Determine the (X, Y) coordinate at the center of the cell enclosing the given text.  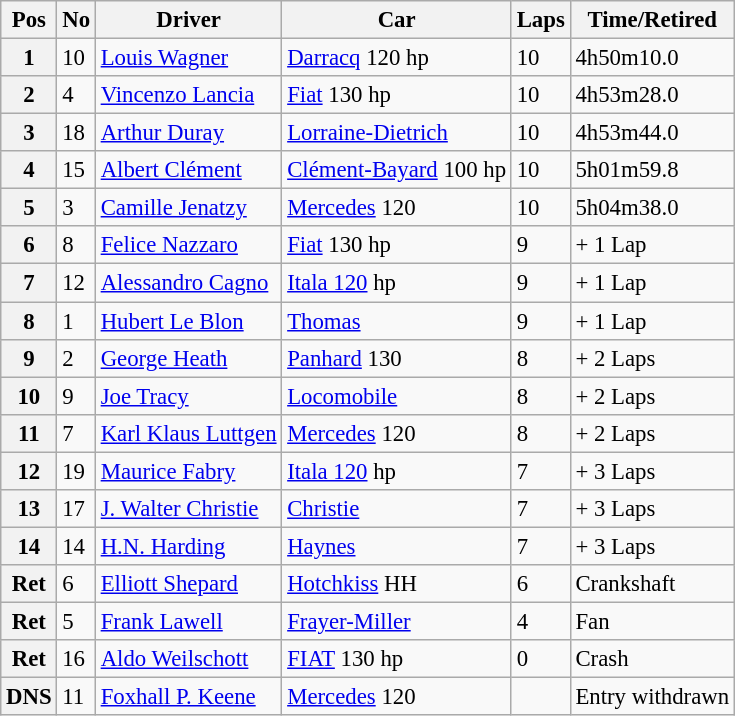
4h53m44.0 (652, 133)
Crash (652, 659)
15 (76, 170)
Christie (397, 509)
Felice Nazzaro (188, 245)
DNS (29, 697)
Time/Retired (652, 20)
FIAT 130 hp (397, 659)
Hubert Le Blon (188, 321)
H.N. Harding (188, 546)
Foxhall P. Keene (188, 697)
Alessandro Cagno (188, 283)
Maurice Fabry (188, 471)
Entry withdrawn (652, 697)
16 (76, 659)
J. Walter Christie (188, 509)
Aldo Weilschott (188, 659)
Lorraine-Dietrich (397, 133)
Vincenzo Lancia (188, 95)
Car (397, 20)
Panhard 130 (397, 358)
Frank Lawell (188, 621)
George Heath (188, 358)
0 (540, 659)
Arthur Duray (188, 133)
Crankshaft (652, 584)
Fan (652, 621)
Pos (29, 20)
Laps (540, 20)
4h50m10.0 (652, 58)
Thomas (397, 321)
19 (76, 471)
Darracq 120 hp (397, 58)
17 (76, 509)
Albert Clément (188, 170)
Joe Tracy (188, 396)
Hotchkiss HH (397, 584)
18 (76, 133)
5h04m38.0 (652, 208)
Elliott Shepard (188, 584)
Louis Wagner (188, 58)
Frayer-Miller (397, 621)
13 (29, 509)
4h53m28.0 (652, 95)
Karl Klaus Luttgen (188, 433)
5h01m59.8 (652, 170)
No (76, 20)
Clément-Bayard 100 hp (397, 170)
Driver (188, 20)
Locomobile (397, 396)
Camille Jenatzy (188, 208)
Haynes (397, 546)
